Identify which cell holds the provided text, then report its (x, y) central coordinate. 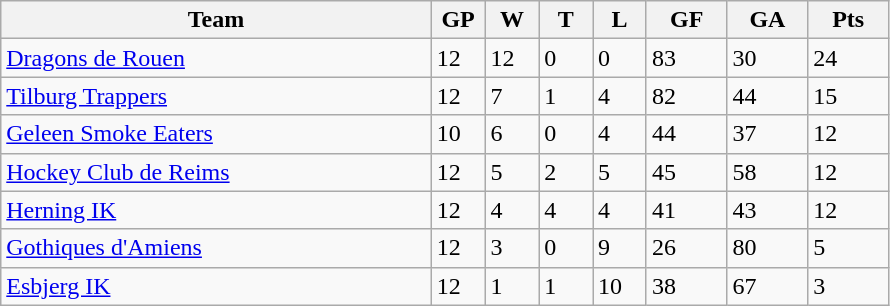
45 (686, 172)
L (620, 20)
7 (512, 96)
GA (768, 20)
Gothiques d'Amiens (216, 248)
82 (686, 96)
W (512, 20)
9 (620, 248)
Pts (848, 20)
15 (848, 96)
30 (768, 58)
Geleen Smoke Eaters (216, 134)
Esbjerg IK (216, 286)
Team (216, 20)
Tilburg Trappers (216, 96)
38 (686, 286)
37 (768, 134)
2 (566, 172)
80 (768, 248)
Hockey Club de Reims (216, 172)
58 (768, 172)
83 (686, 58)
67 (768, 286)
GP (458, 20)
T (566, 20)
Herning IK (216, 210)
43 (768, 210)
24 (848, 58)
41 (686, 210)
26 (686, 248)
GF (686, 20)
6 (512, 134)
Dragons de Rouen (216, 58)
